Output the (X, Y) coordinate of the center of the cell containing the given text.  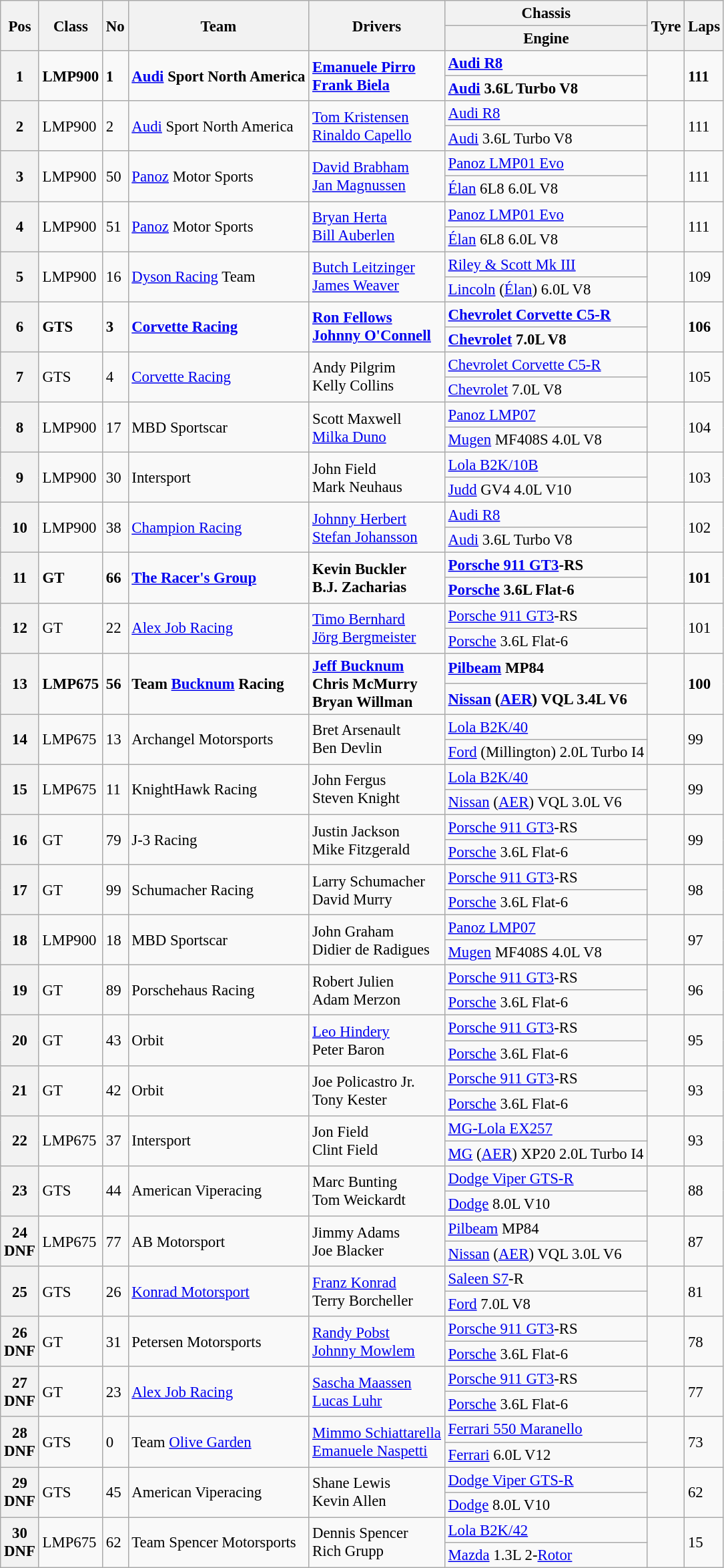
96 (705, 991)
30 (115, 478)
104 (705, 427)
Chassis (546, 13)
Kevin Buckler B.J. Zacharias (377, 578)
37 (115, 1140)
Jimmy Adams Joe Blacker (377, 1242)
Justin Jackson Mike Fitzgerald (377, 840)
29DNF (20, 1493)
44 (115, 1191)
Mazda 1.3L 2-Rotor (546, 1555)
Lola B2K/10B (546, 465)
9 (20, 478)
38 (115, 527)
Jon Field Clint Field (377, 1140)
56 (115, 684)
J-3 Racing (219, 840)
Laps (705, 25)
Franz Konrad Terry Borcheller (377, 1291)
Dyson Racing Team (219, 276)
Lola B2K/42 (546, 1530)
97 (705, 940)
Drivers (377, 25)
19 (20, 991)
51 (115, 227)
73 (705, 1442)
Porschehaus Racing (219, 991)
Team (219, 25)
Pos (20, 25)
John Fergus Steven Knight (377, 789)
No (115, 25)
6 (20, 327)
Tom Kristensen Rinaldo Capello (377, 125)
Ferrari 6.0L V12 (546, 1455)
Schumacher Racing (219, 890)
Johnny Herbert Stefan Johansson (377, 527)
MG (AER) XP20 2.0L Turbo I4 (546, 1153)
David Brabham Jan Magnussen (377, 176)
Ford 7.0L V8 (546, 1304)
89 (115, 991)
Tyre (666, 25)
Team Bucknum Racing (219, 684)
27DNF (20, 1391)
88 (705, 1191)
26DNF (20, 1342)
Timo Bernhard Jörg Bergmeister (377, 627)
14 (20, 740)
Ferrari 550 Maranello (546, 1430)
Emanuele Pirro Frank Biela (377, 76)
0 (115, 1442)
Dennis Spencer Rich Grupp (377, 1542)
Archangel Motorsports (219, 740)
109 (705, 276)
78 (705, 1342)
106 (705, 327)
21 (20, 1091)
95 (705, 1040)
Shane Lewis Kevin Allen (377, 1493)
43 (115, 1040)
26 (115, 1291)
30DNF (20, 1542)
98 (705, 890)
Sascha Maassen Lucas Luhr (377, 1391)
28DNF (20, 1442)
87 (705, 1242)
KnightHawk Racing (219, 789)
Ron Fellows Johnny O'Connell (377, 327)
Nissan (AER) VQL 3.4L V6 (546, 699)
Robert Julien Adam Merzon (377, 991)
79 (115, 840)
103 (705, 478)
102 (705, 527)
John Field Mark Neuhaus (377, 478)
AB Motorsport (219, 1242)
Riley & Scott Mk III (546, 264)
Team Spencer Motorsports (219, 1542)
5 (20, 276)
Petersen Motorsports (219, 1342)
Butch Leitzinger James Weaver (377, 276)
20 (20, 1040)
45 (115, 1493)
Champion Racing (219, 527)
8 (20, 427)
Randy Pobst Johnny Mowlem (377, 1342)
Leo Hindery Peter Baron (377, 1040)
50 (115, 176)
25 (20, 1291)
Saleen S7-R (546, 1279)
Judd GV4 4.0L V10 (546, 490)
Lincoln (Élan) 6.0L V8 (546, 289)
MG-Lola EX257 (546, 1128)
105 (705, 376)
Engine (546, 39)
12 (20, 627)
Konrad Motorsport (219, 1291)
42 (115, 1091)
Scott Maxwell Milka Duno (377, 427)
100 (705, 684)
31 (115, 1342)
Jeff Bucknum Chris McMurry Bryan Willman (377, 684)
Joe Policastro Jr. Tony Kester (377, 1091)
Class (71, 25)
Larry Schumacher David Murry (377, 890)
Ford (Millington) 2.0L Turbo I4 (546, 752)
Team Olive Garden (219, 1442)
66 (115, 578)
The Racer's Group (219, 578)
Mimmo Schiattarella Emanuele Naspetti (377, 1442)
John Graham Didier de Radigues (377, 940)
Marc Bunting Tom Weickardt (377, 1191)
81 (705, 1291)
Andy Pilgrim Kelly Collins (377, 376)
10 (20, 527)
24DNF (20, 1242)
Bryan Herta Bill Auberlen (377, 227)
7 (20, 376)
Bret Arsenault Ben Devlin (377, 740)
